Search for the cell housing the specified text and yield its [x, y] center coordinate. 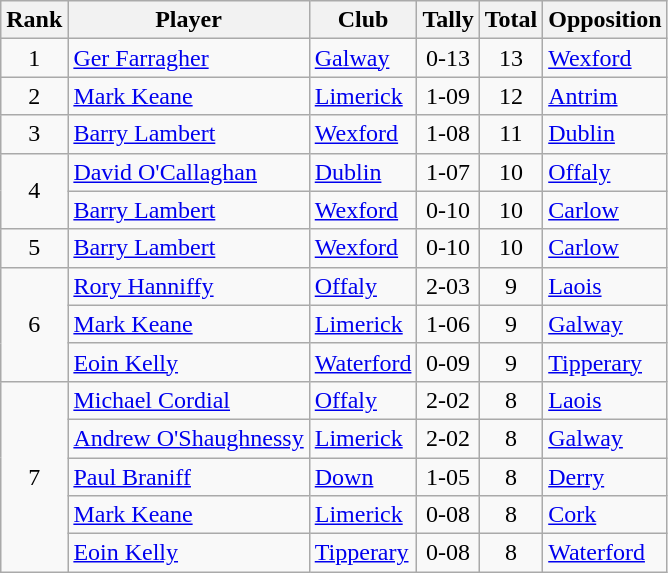
1-09 [448, 96]
Paul Braniff [188, 477]
1-07 [448, 172]
12 [511, 96]
Tally [448, 20]
0-13 [448, 58]
Ger Farragher [188, 58]
Andrew O'Shaughnessy [188, 438]
Club [363, 20]
0-09 [448, 362]
Rank [34, 20]
Opposition [605, 20]
Total [511, 20]
Player [188, 20]
13 [511, 58]
2 [34, 96]
Cork [605, 515]
Derry [605, 477]
1-05 [448, 477]
6 [34, 324]
11 [511, 134]
2-03 [448, 286]
David O'Callaghan [188, 172]
4 [34, 191]
5 [34, 248]
Michael Cordial [188, 400]
1-08 [448, 134]
1-06 [448, 324]
1 [34, 58]
Down [363, 477]
Antrim [605, 96]
3 [34, 134]
7 [34, 476]
Rory Hanniffy [188, 286]
